Capture the cell that displays the provided text and extract its (X, Y) central coordinate. 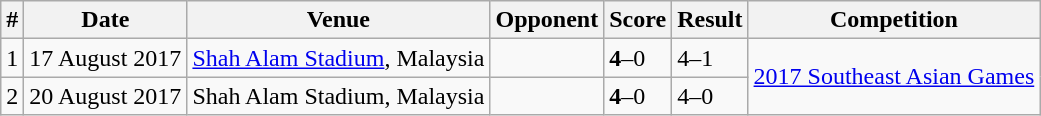
2017 Southeast Asian Games (894, 77)
2 (12, 96)
Competition (894, 20)
1 (12, 58)
Date (106, 20)
17 August 2017 (106, 58)
# (12, 20)
Opponent (547, 20)
Score (638, 20)
20 August 2017 (106, 96)
4–1 (710, 58)
Result (710, 20)
Venue (338, 20)
